Return the (X, Y) coordinate for the center point of the cell that contains the specified text.  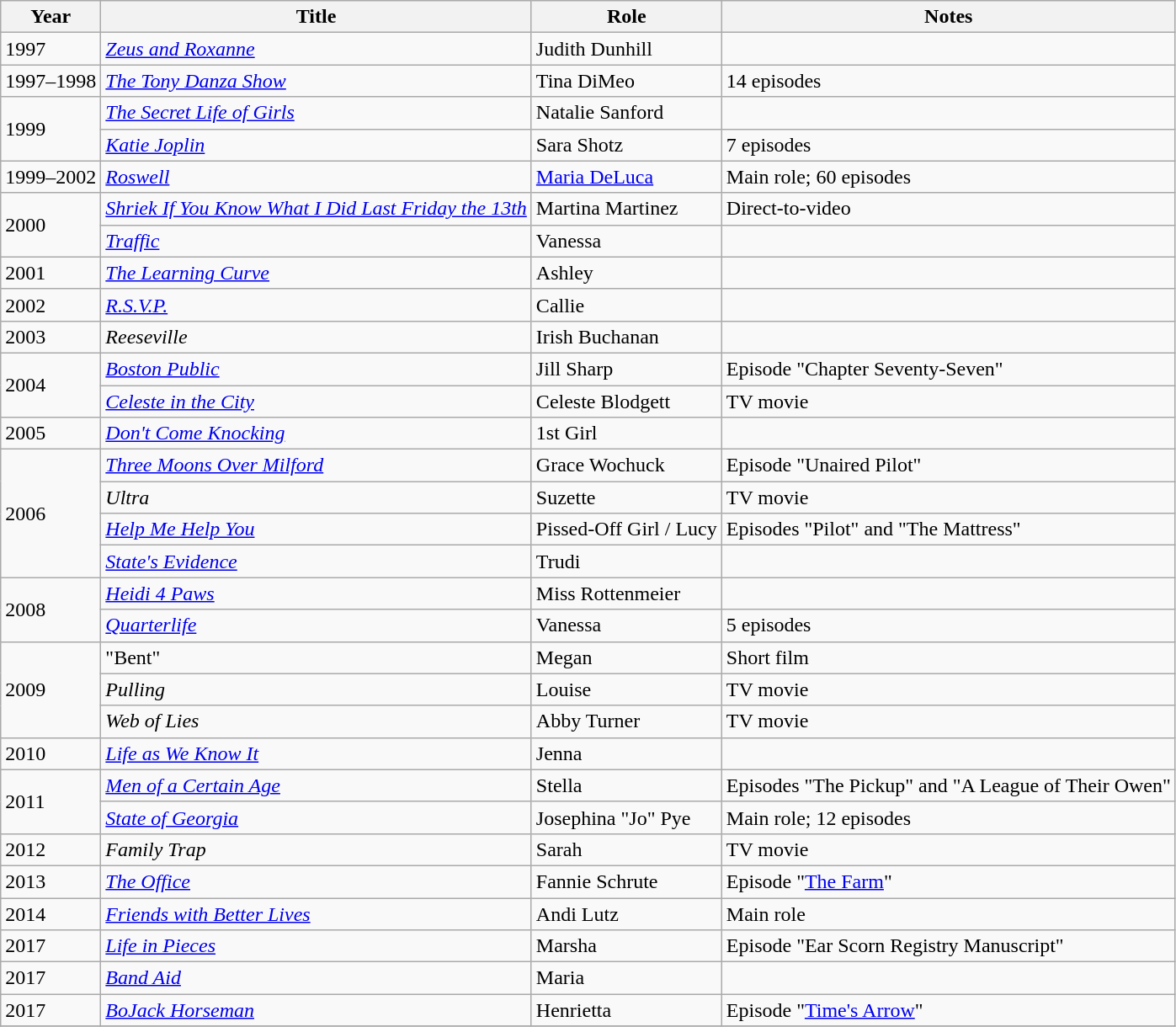
Traffic (317, 241)
2001 (51, 273)
The Tony Danza Show (317, 81)
Henrietta (626, 1010)
Irish Buchanan (626, 337)
Andi Lutz (626, 913)
Sarah (626, 849)
2012 (51, 849)
Fannie Schrute (626, 881)
Episode "The Farm" (948, 881)
Episode "Time's Arrow" (948, 1010)
Katie Joplin (317, 145)
The Office (317, 881)
Maria (626, 978)
"Bent" (317, 657)
Sara Shotz (626, 145)
Suzette (626, 498)
Jill Sharp (626, 369)
Short film (948, 657)
Louise (626, 689)
1st Girl (626, 434)
Three Moons Over Milford (317, 466)
Roswell (317, 177)
Episode "Unaired Pilot" (948, 466)
Notes (948, 17)
Jenna (626, 753)
Martina Martinez (626, 209)
Natalie Sanford (626, 113)
Ultra (317, 498)
The Learning Curve (317, 273)
2003 (51, 337)
Maria DeLuca (626, 177)
Episode "Chapter Seventy-Seven" (948, 369)
Family Trap (317, 849)
R.S.V.P. (317, 305)
Grace Wochuck (626, 466)
Episodes "The Pickup" and "A League of Their Owen" (948, 785)
Title (317, 17)
Quarterlife (317, 625)
Episodes "Pilot" and "The Mattress" (948, 529)
1997–1998 (51, 81)
Boston Public (317, 369)
2014 (51, 913)
2010 (51, 753)
Life in Pieces (317, 946)
Pissed-Off Girl / Lucy (626, 529)
Role (626, 17)
14 episodes (948, 81)
State's Evidence (317, 561)
Main role; 12 episodes (948, 817)
Abby Turner (626, 721)
Life as We Know It (317, 753)
2002 (51, 305)
The Secret Life of Girls (317, 113)
Web of Lies (317, 721)
2009 (51, 689)
Tina DiMeo (626, 81)
Trudi (626, 561)
2004 (51, 385)
2013 (51, 881)
2005 (51, 434)
Friends with Better Lives (317, 913)
State of Georgia (317, 817)
Marsha (626, 946)
Ashley (626, 273)
Callie (626, 305)
5 episodes (948, 625)
Judith Dunhill (626, 49)
Year (51, 17)
Band Aid (317, 978)
1999 (51, 129)
BoJack Horseman (317, 1010)
Episode "Ear Scorn Registry Manuscript" (948, 946)
7 episodes (948, 145)
Heidi 4 Paws (317, 593)
Men of a Certain Age (317, 785)
Celeste Blodgett (626, 402)
Josephina "Jo" Pye (626, 817)
Miss Rottenmeier (626, 593)
2006 (51, 513)
Celeste in the City (317, 402)
Direct-to-video (948, 209)
Zeus and Roxanne (317, 49)
Main role; 60 episodes (948, 177)
2008 (51, 609)
2011 (51, 801)
Help Me Help You (317, 529)
Reeseville (317, 337)
Stella (626, 785)
2000 (51, 225)
Megan (626, 657)
Shriek If You Know What I Did Last Friday the 13th (317, 209)
Pulling (317, 689)
1999–2002 (51, 177)
Don't Come Knocking (317, 434)
1997 (51, 49)
Main role (948, 913)
